Return [X, Y] of the center of cell containing provided text 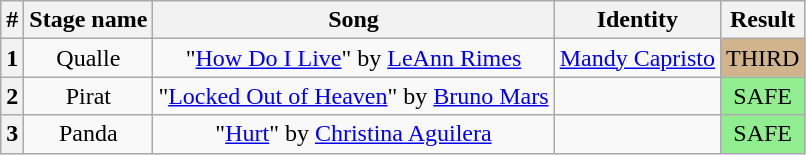
# [12, 20]
3 [12, 134]
"How Do I Live" by LeAnn Rimes [354, 58]
1 [12, 58]
Mandy Capristo [637, 58]
"Hurt" by Christina Aguilera [354, 134]
Stage name [88, 20]
Song [354, 20]
Qualle [88, 58]
Pirat [88, 96]
"Locked Out of Heaven" by Bruno Mars [354, 96]
THIRD [762, 58]
Panda [88, 134]
Result [762, 20]
2 [12, 96]
Identity [637, 20]
